From the cell containing the given text, extract its center point as [X, Y] coordinate. 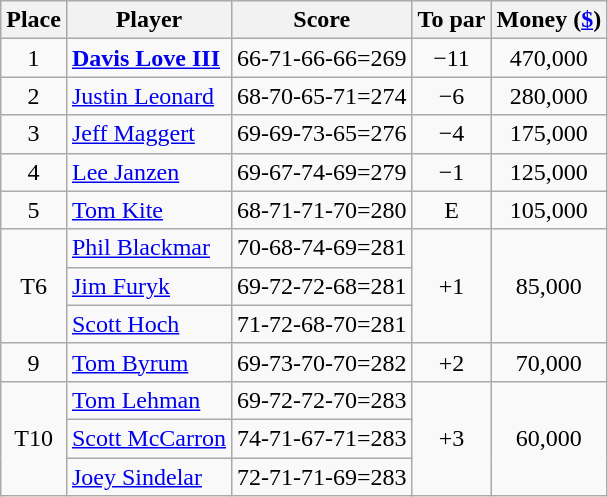
Tom Byrum [148, 362]
74-71-67-71=283 [322, 438]
−11 [452, 58]
125,000 [549, 172]
280,000 [549, 96]
5 [34, 210]
−6 [452, 96]
85,000 [549, 286]
−4 [452, 134]
Player [148, 20]
70,000 [549, 362]
Scott Hoch [148, 324]
68-71-71-70=280 [322, 210]
Phil Blackmar [148, 248]
175,000 [549, 134]
9 [34, 362]
Davis Love III [148, 58]
69-72-72-70=283 [322, 400]
69-69-73-65=276 [322, 134]
4 [34, 172]
To par [452, 20]
2 [34, 96]
+2 [452, 362]
E [452, 210]
470,000 [549, 58]
Justin Leonard [148, 96]
T10 [34, 438]
69-67-74-69=279 [322, 172]
Place [34, 20]
Jim Furyk [148, 286]
Tom Kite [148, 210]
+3 [452, 438]
72-71-71-69=283 [322, 477]
Money ($) [549, 20]
69-73-70-70=282 [322, 362]
T6 [34, 286]
Tom Lehman [148, 400]
+1 [452, 286]
105,000 [549, 210]
71-72-68-70=281 [322, 324]
Joey Sindelar [148, 477]
1 [34, 58]
Score [322, 20]
Lee Janzen [148, 172]
70-68-74-69=281 [322, 248]
60,000 [549, 438]
3 [34, 134]
Jeff Maggert [148, 134]
Scott McCarron [148, 438]
66-71-66-66=269 [322, 58]
69-72-72-68=281 [322, 286]
68-70-65-71=274 [322, 96]
−1 [452, 172]
